Identify which cell holds the provided text, then report its [x, y] central coordinate. 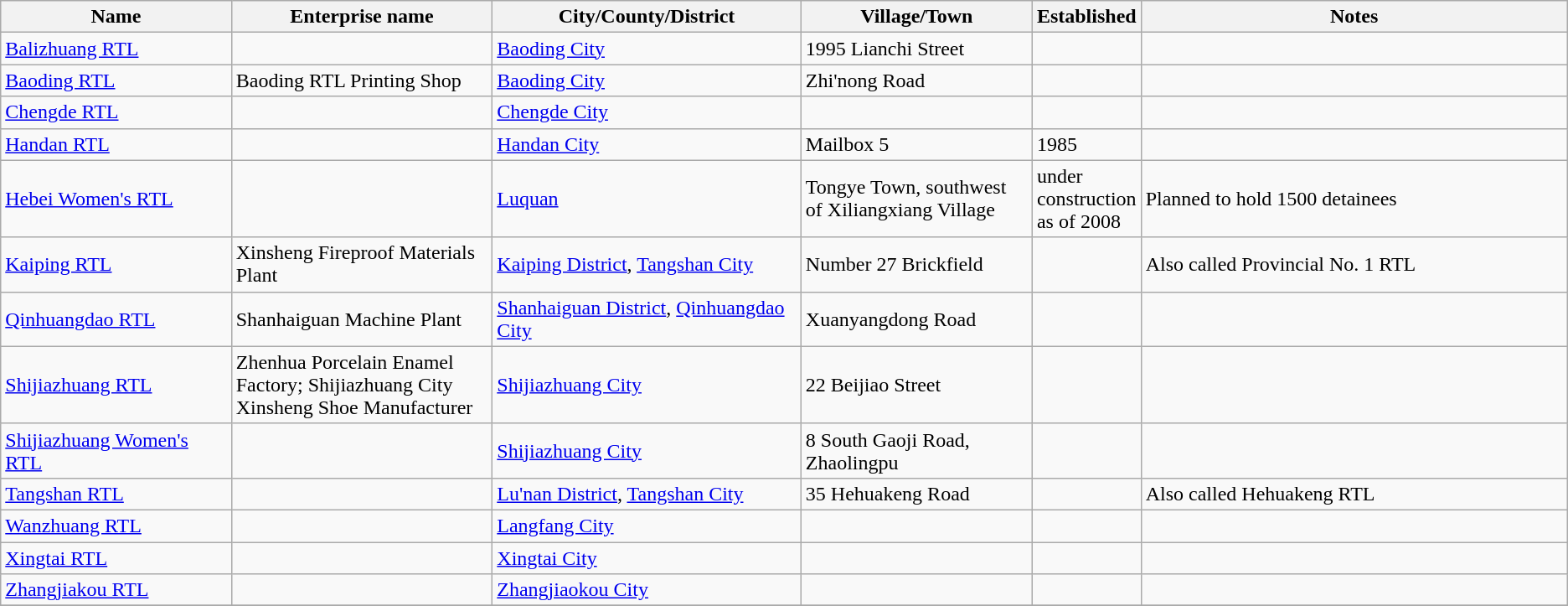
22 Beijiao Street [916, 385]
Handan City [647, 144]
Handan RTL [116, 144]
Shijiazhuang Women's RTL [116, 451]
8 South Gaoji Road, Zhaolingpu [916, 451]
Zhangjiakou RTL [116, 590]
1985 [1086, 144]
35 Hehuakeng Road [916, 494]
Hebei Women's RTL [116, 199]
Xingtai RTL [116, 557]
Name [116, 17]
Zhenhua Porcelain Enamel Factory; Shijiazhuang City Xinsheng Shoe Manufacturer [362, 385]
Zhi'nong Road [916, 80]
Baoding RTL [116, 80]
Shanhaiguan District, Qinhuangdao City [647, 319]
City/County/District [647, 17]
Enterprise name [362, 17]
Luquan [647, 199]
Xingtai City [647, 557]
Kaiping RTL [116, 265]
under construction as of 2008 [1086, 199]
Xinsheng Fireproof Materials Plant [362, 265]
Xuanyangdong Road [916, 319]
Planned to hold 1500 detainees [1354, 199]
Kaiping District, Tangshan City [647, 265]
Number 27 Brickfield [916, 265]
Village/Town [916, 17]
Langfang City [647, 526]
Qinhuangdao RTL [116, 319]
Tangshan RTL [116, 494]
Mailbox 5 [916, 144]
Lu'nan District, Tangshan City [647, 494]
Balizhuang RTL [116, 49]
Also called Provincial No. 1 RTL [1354, 265]
Shijiazhuang RTL [116, 385]
Baoding RTL Printing Shop [362, 80]
1995 Lianchi Street [916, 49]
Chengde RTL [116, 112]
Notes [1354, 17]
Established [1086, 17]
Also called Hehuakeng RTL [1354, 494]
Chengde City [647, 112]
Tongye Town, southwest of Xiliangxiang Village [916, 199]
Wanzhuang RTL [116, 526]
Zhangjiaokou City [647, 590]
Shanhaiguan Machine Plant [362, 319]
